Identify which cell holds the provided text, then report its [X, Y] central coordinate. 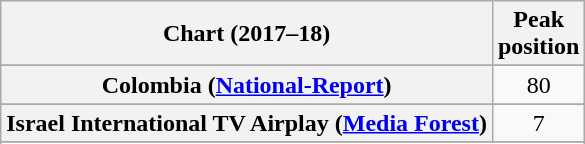
Colombia (National-Report) [247, 85]
80 [538, 85]
Peakposition [538, 34]
Chart (2017–18) [247, 34]
Israel International TV Airplay (Media Forest) [247, 123]
7 [538, 123]
